Output the [x, y] coordinate of the center of the cell containing the given text.  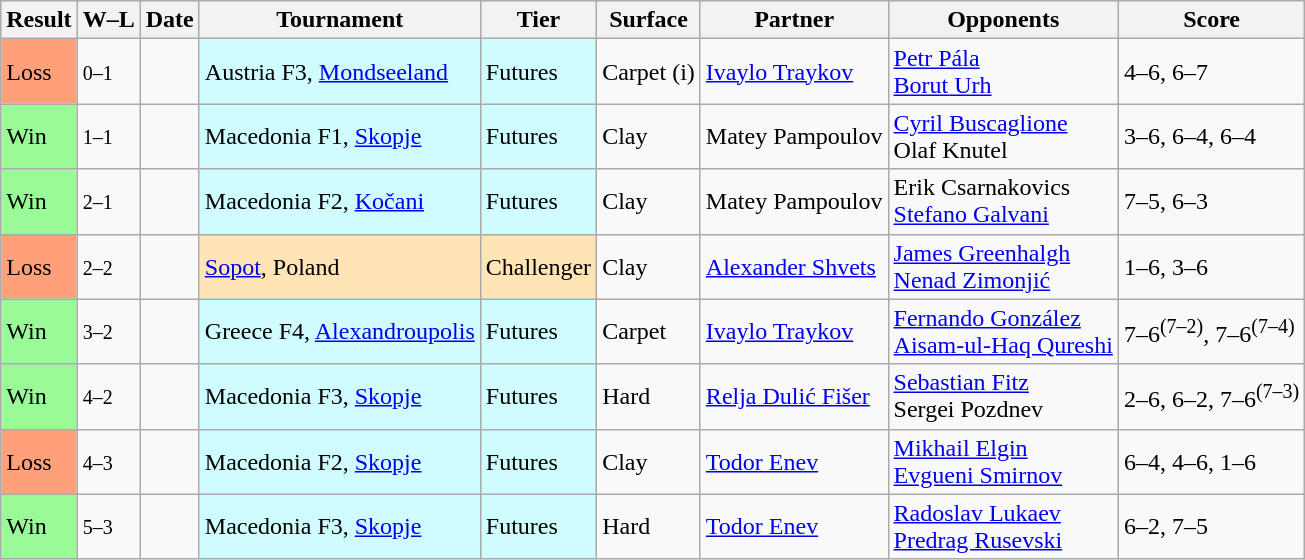
Radoslav Lukaev Predrag Rusevski [1003, 526]
Tournament [340, 20]
James Greenhalgh Nenad Zimonjić [1003, 266]
6–2, 7–5 [1211, 526]
4–6, 6–7 [1211, 72]
1–1 [108, 136]
4–3 [108, 462]
Carpet [649, 332]
Mikhail Elgin Evgueni Smirnov [1003, 462]
Greece F4, Alexandroupolis [340, 332]
2–2 [108, 266]
4–2 [108, 396]
5–3 [108, 526]
Sebastian Fitz Sergei Pozdnev [1003, 396]
3–2 [108, 332]
1–6, 3–6 [1211, 266]
2–1 [108, 202]
Opponents [1003, 20]
Challenger [538, 266]
Austria F3, Mondseeland [340, 72]
Alexander Shvets [794, 266]
Relja Dulić Fišer [794, 396]
Tier [538, 20]
Date [170, 20]
Erik Csarnakovics Stefano Galvani [1003, 202]
Surface [649, 20]
Cyril Buscaglione Olaf Knutel [1003, 136]
Result [39, 20]
7–6(7–2), 7–6(7–4) [1211, 332]
6–4, 4–6, 1–6 [1211, 462]
Macedonia F2, Skopje [340, 462]
W–L [108, 20]
Sopot, Poland [340, 266]
Macedonia F1, Skopje [340, 136]
Fernando González Aisam-ul-Haq Qureshi [1003, 332]
Petr Pála Borut Urh [1003, 72]
Partner [794, 20]
Carpet (i) [649, 72]
7–5, 6–3 [1211, 202]
3–6, 6–4, 6–4 [1211, 136]
Score [1211, 20]
2–6, 6–2, 7–6(7–3) [1211, 396]
Macedonia F2, Kočani [340, 202]
0–1 [108, 72]
